Capture the cell that displays the provided text and extract its (x, y) central coordinate. 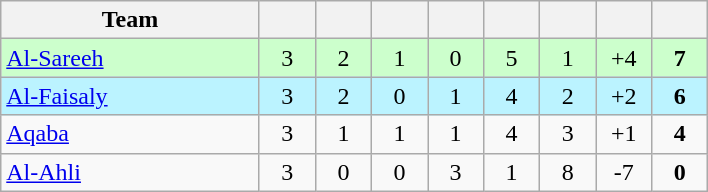
6 (680, 96)
+4 (624, 58)
Aqaba (130, 134)
5 (512, 58)
Al-Sareeh (130, 58)
8 (568, 172)
Al-Ahli (130, 172)
7 (680, 58)
+1 (624, 134)
-7 (624, 172)
+2 (624, 96)
Team (130, 20)
Al-Faisaly (130, 96)
